Find where the given text appears and provide that cell's center as (x, y) coordinate. 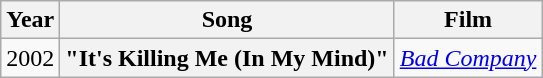
Song (227, 20)
2002 (30, 58)
Bad Company (468, 58)
Year (30, 20)
Film (468, 20)
"It's Killing Me (In My Mind)" (227, 58)
